From the cell containing the given text, extract its center point as (x, y) coordinate. 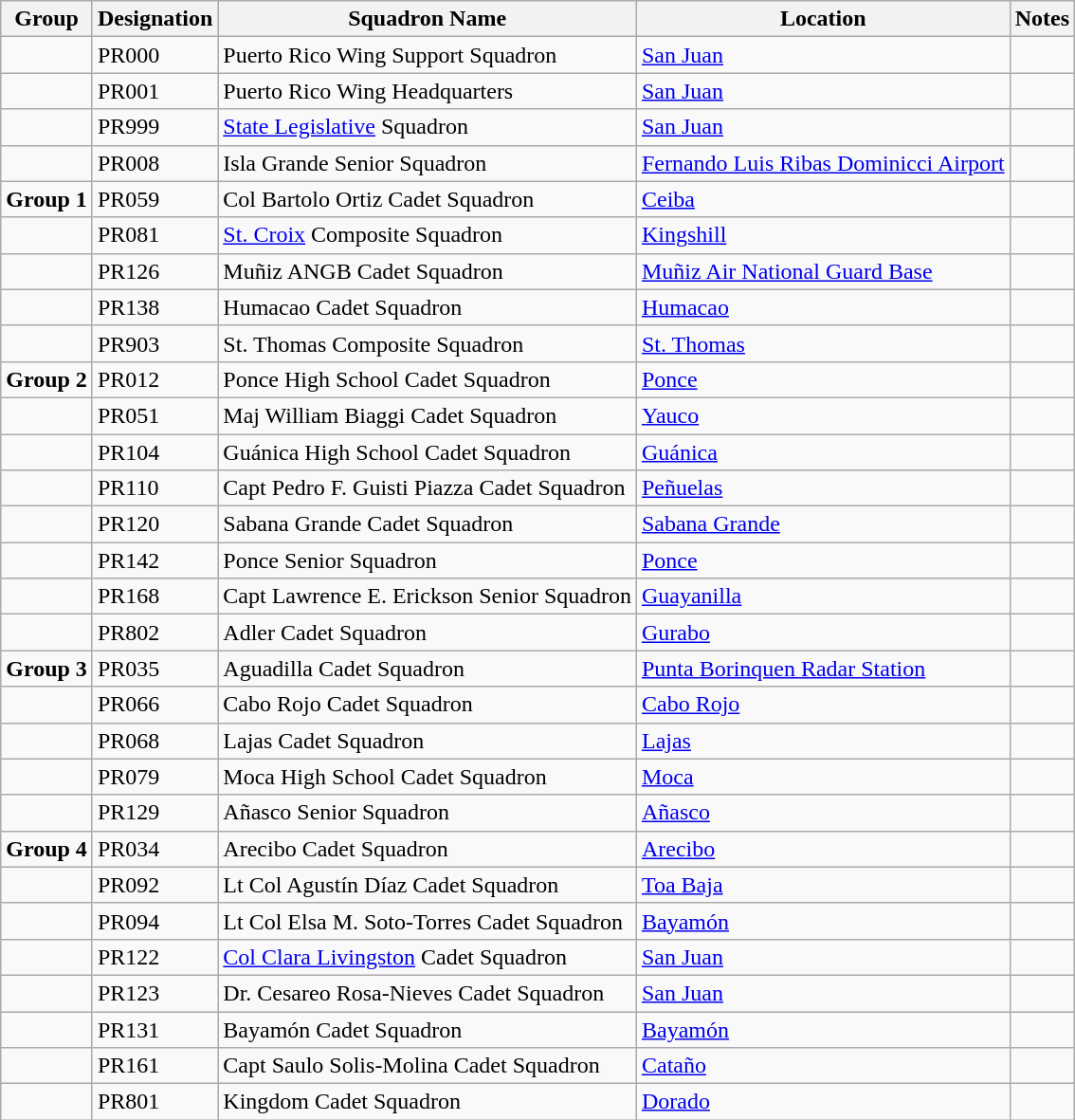
PR012 (155, 379)
Aguadilla Cadet Squadron (428, 669)
PR110 (155, 488)
Kingdom Cadet Squadron (428, 1102)
PR142 (155, 560)
Group 1 (47, 199)
Capt Pedro F. Guisti Piazza Cadet Squadron (428, 488)
St. Thomas Composite Squadron (428, 343)
PR126 (155, 271)
Punta Borinquen Radar Station (823, 669)
Toa Baja (823, 885)
Group 3 (47, 669)
Squadron Name (428, 19)
Cabo Rojo Cadet Squadron (428, 705)
Humacao (823, 307)
PR001 (155, 91)
Ceiba (823, 199)
PR034 (155, 849)
PR131 (155, 1029)
PR104 (155, 452)
Puerto Rico Wing Headquarters (428, 91)
PR079 (155, 777)
PR066 (155, 705)
Guánica High School Cadet Squadron (428, 452)
PR094 (155, 921)
Col Clara Livingston Cadet Squadron (428, 957)
Group 4 (47, 849)
Fernando Luis Ribas Dominicci Airport (823, 163)
PR168 (155, 597)
Guánica (823, 452)
Arecibo Cadet Squadron (428, 849)
PR059 (155, 199)
PR903 (155, 343)
PR051 (155, 415)
Isla Grande Senior Squadron (428, 163)
St. Croix Composite Squadron (428, 235)
Lajas Cadet Squadron (428, 741)
Muñiz ANGB Cadet Squadron (428, 271)
PR000 (155, 55)
Group (47, 19)
Peñuelas (823, 488)
Cataño (823, 1066)
Kingshill (823, 235)
PR120 (155, 524)
Dr. Cesareo Rosa-Nieves Cadet Squadron (428, 993)
Notes (1042, 19)
PR999 (155, 127)
Cabo Rojo (823, 705)
PR161 (155, 1066)
PR035 (155, 669)
PR801 (155, 1102)
Capt Lawrence E. Erickson Senior Squadron (428, 597)
Puerto Rico Wing Support Squadron (428, 55)
Humacao Cadet Squadron (428, 307)
PR068 (155, 741)
St. Thomas (823, 343)
Ponce Senior Squadron (428, 560)
PR092 (155, 885)
Guayanilla (823, 597)
Group 2 (47, 379)
Yauco (823, 415)
Gurabo (823, 633)
Capt Saulo Solis-Molina Cadet Squadron (428, 1066)
PR138 (155, 307)
Col Bartolo Ortiz Cadet Squadron (428, 199)
State Legislative Squadron (428, 127)
Sabana Grande Cadet Squadron (428, 524)
PR123 (155, 993)
Lt Col Agustín Díaz Cadet Squadron (428, 885)
Lt Col Elsa M. Soto-Torres Cadet Squadron (428, 921)
Dorado (823, 1102)
Arecibo (823, 849)
Location (823, 19)
Maj William Biaggi Cadet Squadron (428, 415)
Añasco (823, 813)
Bayamón Cadet Squadron (428, 1029)
PR008 (155, 163)
Lajas (823, 741)
PR081 (155, 235)
PR122 (155, 957)
Moca High School Cadet Squadron (428, 777)
Designation (155, 19)
Muñiz Air National Guard Base (823, 271)
Moca (823, 777)
Ponce High School Cadet Squadron (428, 379)
Sabana Grande (823, 524)
Adler Cadet Squadron (428, 633)
PR129 (155, 813)
Añasco Senior Squadron (428, 813)
PR802 (155, 633)
